Locate the cell with the specified text and output its (x, y) center coordinate. 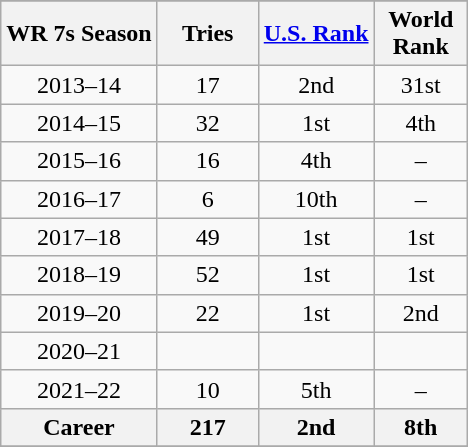
10th (316, 199)
217 (208, 427)
8th (421, 427)
U.S. Rank (316, 34)
10 (208, 389)
WR 7s Season (79, 34)
2016–17 (79, 199)
49 (208, 237)
52 (208, 275)
2018–19 (79, 275)
22 (208, 313)
2017–18 (79, 237)
2020–21 (79, 351)
2015–16 (79, 161)
5th (316, 389)
Tries (208, 34)
17 (208, 85)
Career (79, 427)
2019–20 (79, 313)
32 (208, 123)
2014–15 (79, 123)
2021–22 (79, 389)
World Rank (421, 34)
6 (208, 199)
31st (421, 85)
16 (208, 161)
2013–14 (79, 85)
